Identify which cell holds the provided text, then report its (X, Y) central coordinate. 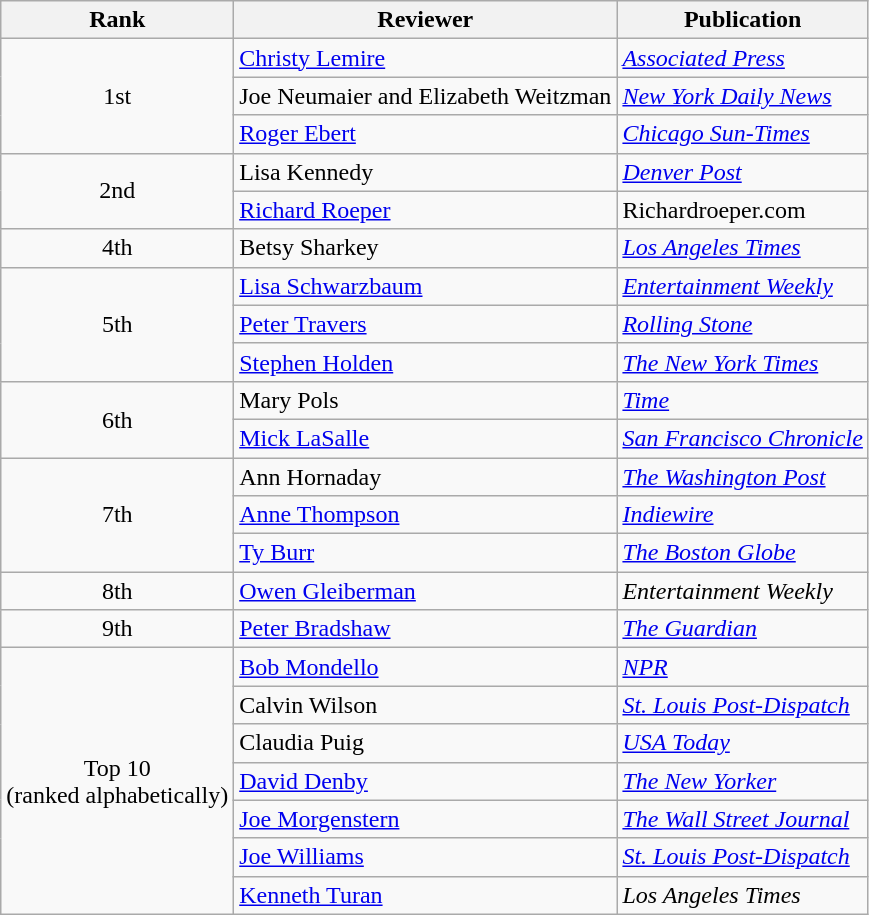
Mary Pols (426, 400)
Calvin Wilson (426, 705)
Lisa Schwarzbaum (426, 286)
7th (118, 515)
USA Today (742, 743)
Joe Williams (426, 857)
The New Yorker (742, 781)
Joe Morgenstern (426, 819)
Roger Ebert (426, 134)
Joe Neumaier and Elizabeth Weitzman (426, 96)
Time (742, 400)
Bob Mondello (426, 667)
2nd (118, 191)
Christy Lemire (426, 58)
Denver Post (742, 172)
Peter Travers (426, 324)
1st (118, 96)
New York Daily News (742, 96)
David Denby (426, 781)
6th (118, 419)
Owen Gleiberman (426, 591)
The Washington Post (742, 477)
Claudia Puig (426, 743)
Ann Hornaday (426, 477)
Stephen Holden (426, 362)
Publication (742, 20)
The Wall Street Journal (742, 819)
Ty Burr (426, 553)
Peter Bradshaw (426, 629)
8th (118, 591)
Anne Thompson (426, 515)
Richardroeper.com (742, 210)
The Guardian (742, 629)
Indiewire (742, 515)
Kenneth Turan (426, 895)
NPR (742, 667)
Lisa Kennedy (426, 172)
Chicago Sun-Times (742, 134)
Rank (118, 20)
Associated Press (742, 58)
Top 10 (ranked alphabetically) (118, 781)
San Francisco Chronicle (742, 438)
Richard Roeper (426, 210)
The New York Times (742, 362)
Betsy Sharkey (426, 248)
5th (118, 324)
9th (118, 629)
4th (118, 248)
Mick LaSalle (426, 438)
Rolling Stone (742, 324)
Reviewer (426, 20)
The Boston Globe (742, 553)
